For the text-containing cell, return its midpoint in (X, Y) coordinate format. 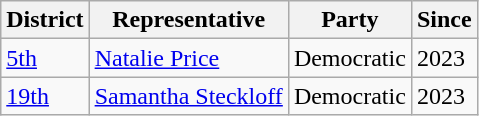
Party (350, 20)
5th (45, 58)
Natalie Price (188, 58)
Samantha Steckloff (188, 96)
District (45, 20)
19th (45, 96)
Representative (188, 20)
Since (444, 20)
